For the text-containing cell, return its midpoint in (X, Y) coordinate format. 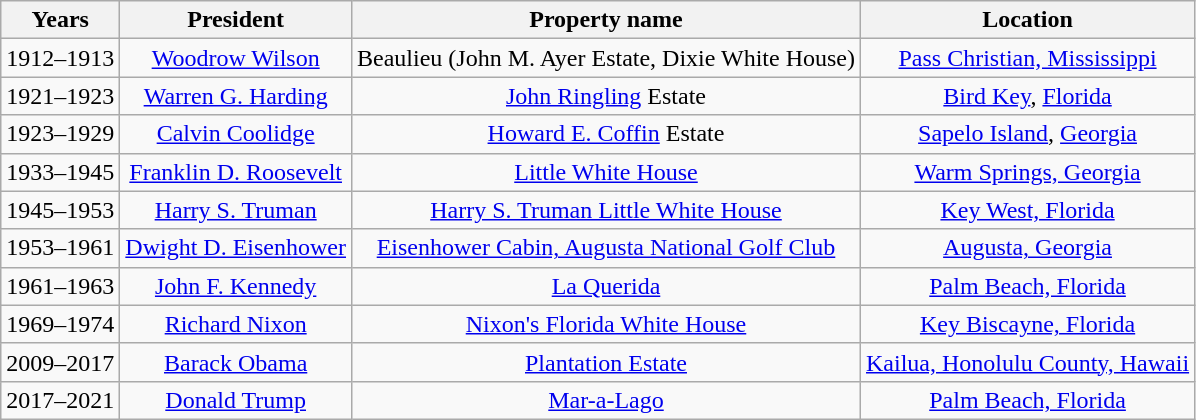
Mar-a-Lago (606, 400)
John Ringling Estate (606, 96)
Warren G. Harding (236, 96)
John F. Kennedy (236, 286)
President (236, 20)
Plantation Estate (606, 362)
Augusta, Georgia (1027, 248)
Key Biscayne, Florida (1027, 324)
1953–1961 (60, 248)
Barack Obama (236, 362)
Key West, Florida (1027, 210)
Kailua, Honolulu County, Hawaii (1027, 362)
Eisenhower Cabin, Augusta National Golf Club (606, 248)
Harry S. Truman (236, 210)
Richard Nixon (236, 324)
Property name (606, 20)
Woodrow Wilson (236, 58)
Calvin Coolidge (236, 134)
1933–1945 (60, 172)
Pass Christian, Mississippi (1027, 58)
1945–1953 (60, 210)
1912–1913 (60, 58)
Years (60, 20)
Sapelo Island, Georgia (1027, 134)
2017–2021 (60, 400)
Dwight D. Eisenhower (236, 248)
Donald Trump (236, 400)
2009–2017 (60, 362)
Bird Key, Florida (1027, 96)
Harry S. Truman Little White House (606, 210)
Nixon's Florida White House (606, 324)
1923–1929 (60, 134)
1961–1963 (60, 286)
Little White House (606, 172)
Location (1027, 20)
1921–1923 (60, 96)
Howard E. Coffin Estate (606, 134)
Beaulieu (John M. Ayer Estate, Dixie White House) (606, 58)
Warm Springs, Georgia (1027, 172)
1969–1974 (60, 324)
La Querida (606, 286)
Franklin D. Roosevelt (236, 172)
